From the cell containing the given text, extract its center point as [x, y] coordinate. 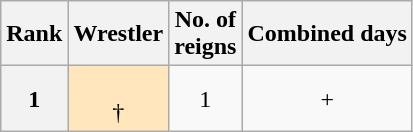
+ [327, 98]
Wrestler [118, 34]
† [118, 98]
Combined days [327, 34]
Rank [34, 34]
No. ofreigns [206, 34]
